Capture the cell that displays the provided text and extract its [X, Y] central coordinate. 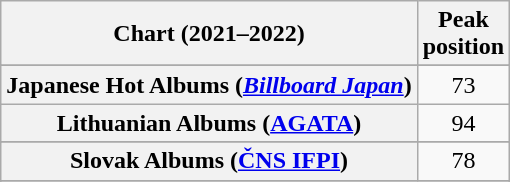
Lithuanian Albums (AGATA) [209, 123]
Slovak Albums (ČNS IFPI) [209, 161]
Chart (2021–2022) [209, 34]
78 [463, 161]
Japanese Hot Albums (Billboard Japan) [209, 85]
Peakposition [463, 34]
73 [463, 85]
94 [463, 123]
